Find where the given text appears and provide that cell's center as (X, Y) coordinate. 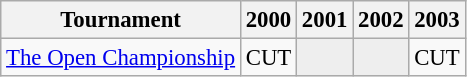
The Open Championship (121, 58)
Tournament (121, 20)
2001 (325, 20)
2002 (381, 20)
2003 (437, 20)
2000 (268, 20)
